Return the (X, Y) coordinate for the center point of the cell that contains the specified text.  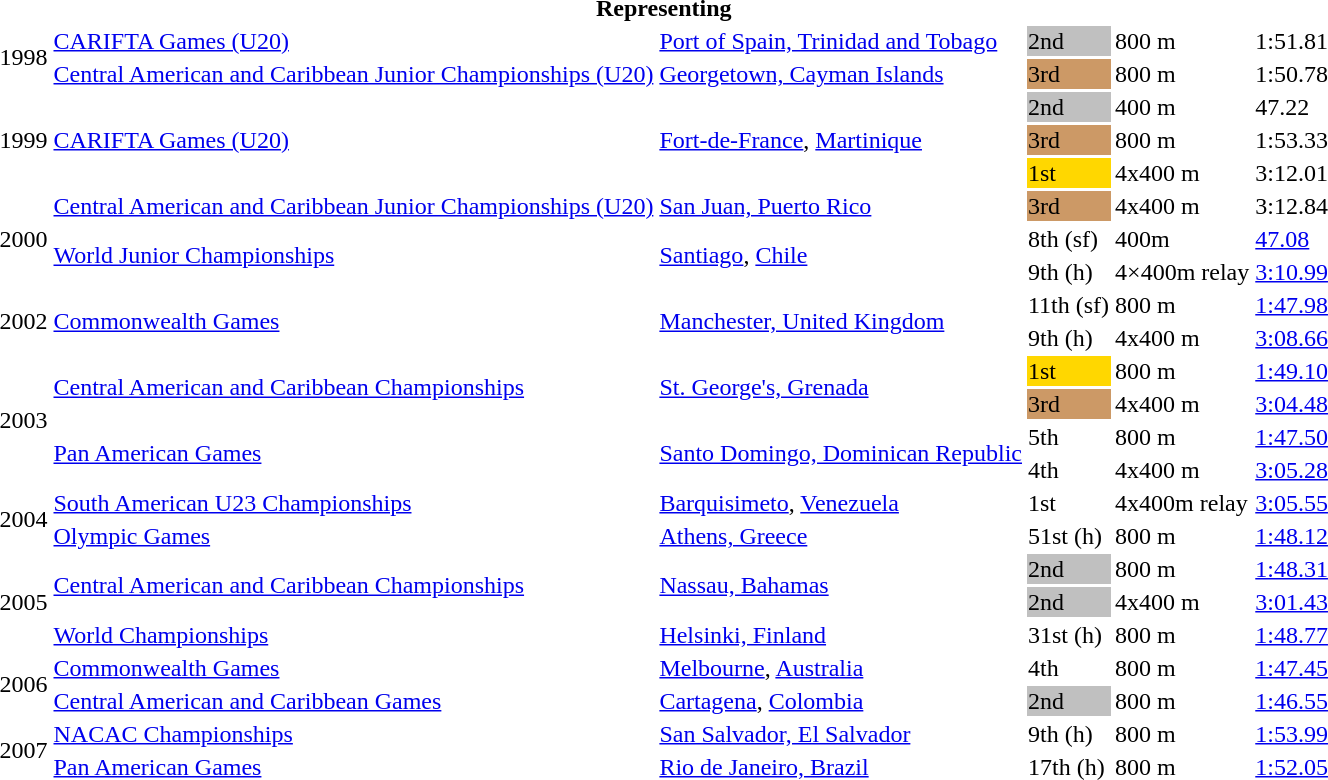
11th (sf) (1069, 305)
San Salvador, El Salvador (841, 734)
South American U23 Championships (354, 503)
4×400m relay (1182, 272)
400m (1182, 239)
Santiago, Chile (841, 256)
Santo Domingo, Dominican Republic (841, 454)
Manchester, United Kingdom (841, 322)
Olympic Games (354, 536)
Athens, Greece (841, 536)
5th (1069, 437)
World Junior Championships (354, 256)
Melbourne, Australia (841, 668)
San Juan, Puerto Rico (841, 206)
Helsinki, Finland (841, 635)
Cartagena, Colombia (841, 701)
Georgetown, Cayman Islands (841, 74)
Central American and Caribbean Games (354, 701)
51st (h) (1069, 536)
400 m (1182, 107)
Pan American Games (354, 454)
Port of Spain, Trinidad and Tobago (841, 41)
Nassau, Bahamas (841, 586)
Barquisimeto, Venezuela (841, 503)
St. George's, Grenada (841, 388)
NACAC Championships (354, 734)
4x400m relay (1182, 503)
31st (h) (1069, 635)
Fort-de-France, Martinique (841, 140)
8th (sf) (1069, 239)
World Championships (354, 635)
